Pinpoint the cell where the given text exists, returning its [X, Y] midpoint coordinate. 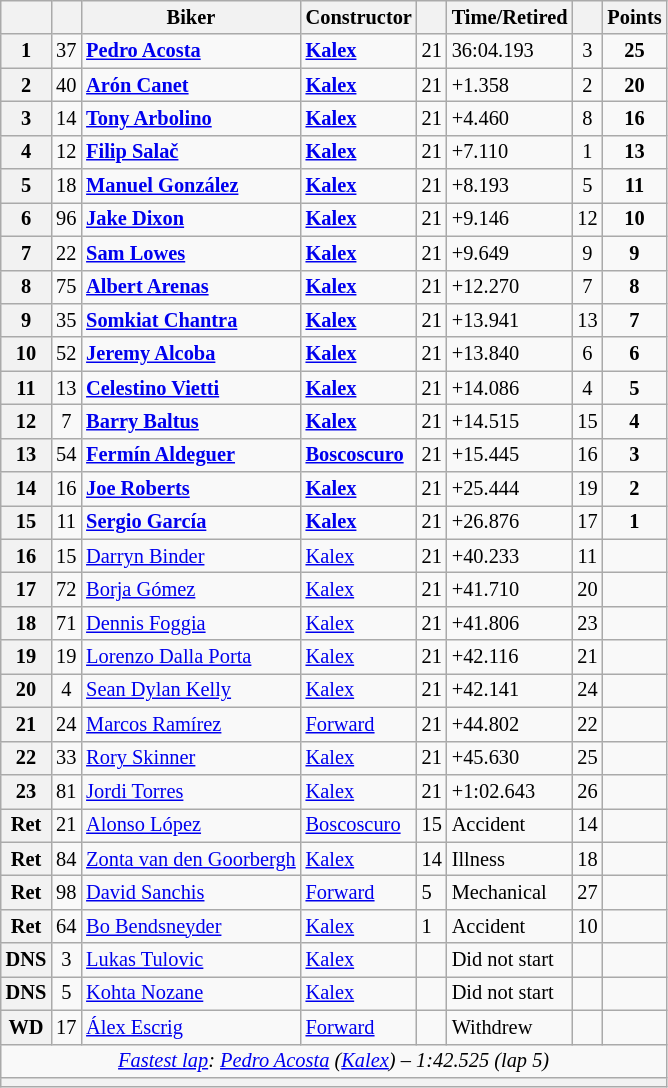
Kohta Nozane [190, 993]
37 [66, 51]
72 [66, 589]
+12.270 [510, 287]
Jeremy Alcoba [190, 354]
+1:02.643 [510, 791]
Manuel González [190, 186]
+9.649 [510, 253]
84 [66, 859]
Borja Gómez [190, 589]
Sam Lowes [190, 253]
54 [66, 455]
Rory Skinner [190, 758]
Illness [510, 859]
Pedro Acosta [190, 51]
81 [66, 791]
+8.193 [510, 186]
35 [66, 320]
+40.233 [510, 556]
Fastest lap: Pedro Acosta (Kalex) – 1:42.525 (lap 5) [334, 1061]
+25.444 [510, 489]
Points [634, 17]
Celestino Vietti [190, 388]
+13.840 [510, 354]
Tony Arbolino [190, 118]
64 [66, 926]
Time/Retired [510, 17]
+4.460 [510, 118]
Somkiat Chantra [190, 320]
+45.630 [510, 758]
71 [66, 623]
Arón Canet [190, 85]
Darryn Binder [190, 556]
Lorenzo Dalla Porta [190, 657]
WD [26, 1027]
Barry Baltus [190, 421]
Sergio García [190, 522]
Marcos Ramírez [190, 724]
75 [66, 287]
Filip Salač [190, 152]
Fermín Aldeguer [190, 455]
+41.806 [510, 623]
Bo Bendsneyder [190, 926]
Biker [190, 17]
Joe Roberts [190, 489]
Dennis Foggia [190, 623]
33 [66, 758]
+26.876 [510, 522]
+14.515 [510, 421]
Lukas Tulovic [190, 960]
96 [66, 219]
Mechanical [510, 892]
+1.358 [510, 85]
Alonso López [190, 825]
+7.110 [510, 152]
26 [587, 791]
+15.445 [510, 455]
David Sanchis [190, 892]
Sean Dylan Kelly [190, 690]
+42.141 [510, 690]
Zonta van den Goorbergh [190, 859]
27 [587, 892]
98 [66, 892]
+41.710 [510, 589]
36:04.193 [510, 51]
+44.802 [510, 724]
40 [66, 85]
+42.116 [510, 657]
Jake Dixon [190, 219]
Withdrew [510, 1027]
+13.941 [510, 320]
Álex Escrig [190, 1027]
+9.146 [510, 219]
Jordi Torres [190, 791]
Albert Arenas [190, 287]
52 [66, 354]
Constructor [359, 17]
+14.086 [510, 388]
